From the cell containing the given text, extract its center point as [x, y] coordinate. 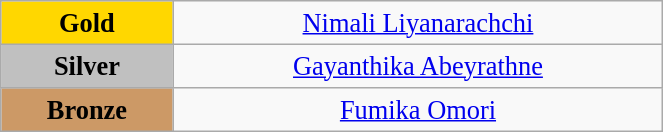
Bronze [87, 109]
Gayanthika Abeyrathne [418, 66]
Nimali Liyanarachchi [418, 22]
Fumika Omori [418, 109]
Gold [87, 22]
Silver [87, 66]
